Provide the (x, y) coordinate of the cell's center where the given text is located.  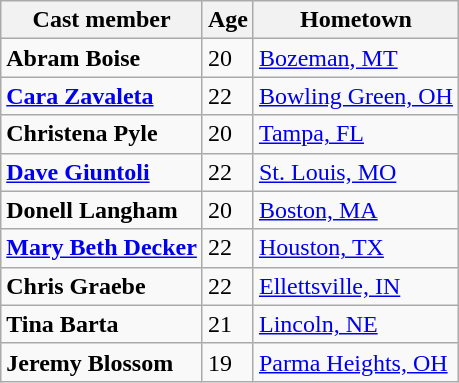
19 (228, 362)
Jeremy Blossom (102, 362)
Christena Pyle (102, 134)
Cast member (102, 20)
Abram Boise (102, 58)
Lincoln, NE (356, 324)
Age (228, 20)
Hometown (356, 20)
Tampa, FL (356, 134)
Bowling Green, OH (356, 96)
St. Louis, MO (356, 172)
Bozeman, MT (356, 58)
Chris Graebe (102, 286)
Ellettsville, IN (356, 286)
Parma Heights, OH (356, 362)
Donell Langham (102, 210)
Houston, TX (356, 248)
Mary Beth Decker (102, 248)
Tina Barta (102, 324)
Cara Zavaleta (102, 96)
Dave Giuntoli (102, 172)
Boston, MA (356, 210)
21 (228, 324)
